Scan for the cell matching the given text and deliver its [X, Y] coordinate at center. 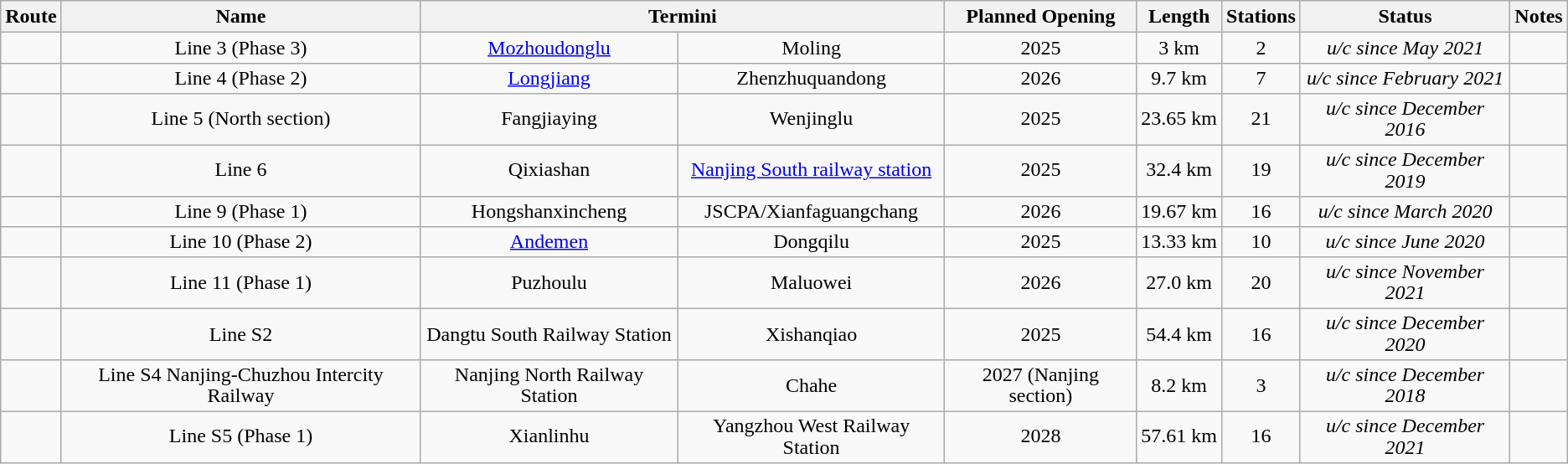
u/c since December 2016 [1406, 119]
Length [1179, 17]
8.2 km [1179, 385]
9.7 km [1179, 78]
Chahe [811, 385]
57.61 km [1179, 437]
Mozhoudonglu [549, 48]
2028 [1040, 437]
19.67 km [1179, 211]
3 [1261, 385]
u/c since November 2021 [1406, 283]
Termini [683, 17]
u/c since December 2020 [1406, 333]
10 [1261, 241]
Line 5 (North section) [241, 119]
Status [1406, 17]
7 [1261, 78]
Xianlinhu [549, 437]
Xishanqiao [811, 333]
Dangtu South Railway Station [549, 333]
Line 3 (Phase 3) [241, 48]
Line 10 (Phase 2) [241, 241]
Hongshanxincheng [549, 211]
23.65 km [1179, 119]
u/c since December 2018 [1406, 385]
JSCPA/Xianfaguangchang [811, 211]
Qixiashan [549, 171]
Dongqilu [811, 241]
u/c since March 2020 [1406, 211]
Yangzhou West Railway Station [811, 437]
20 [1261, 283]
Wenjinglu [811, 119]
Line S2 [241, 333]
Line 4 (Phase 2) [241, 78]
Line 11 (Phase 1) [241, 283]
3 km [1179, 48]
Planned Opening [1040, 17]
21 [1261, 119]
u/c since December 2019 [1406, 171]
Zhenzhuquandong [811, 78]
Notes [1539, 17]
27.0 km [1179, 283]
32.4 km [1179, 171]
Maluowei [811, 283]
Fangjiaying [549, 119]
Line S4 Nanjing-Chuzhou Intercity Railway [241, 385]
u/c since December 2021 [1406, 437]
u/c since May 2021 [1406, 48]
54.4 km [1179, 333]
Nanjing South railway station [811, 171]
Line S5 (Phase 1) [241, 437]
Moling [811, 48]
Line 6 [241, 171]
u/c since February 2021 [1406, 78]
19 [1261, 171]
Name [241, 17]
Route [31, 17]
Stations [1261, 17]
Nanjing North Railway Station [549, 385]
2 [1261, 48]
13.33 km [1179, 241]
Longjiang [549, 78]
Puzhoulu [549, 283]
Line 9 (Phase 1) [241, 211]
u/c since June 2020 [1406, 241]
2027 (Nanjing section) [1040, 385]
Andemen [549, 241]
